Return (x, y) of the center of cell containing provided text 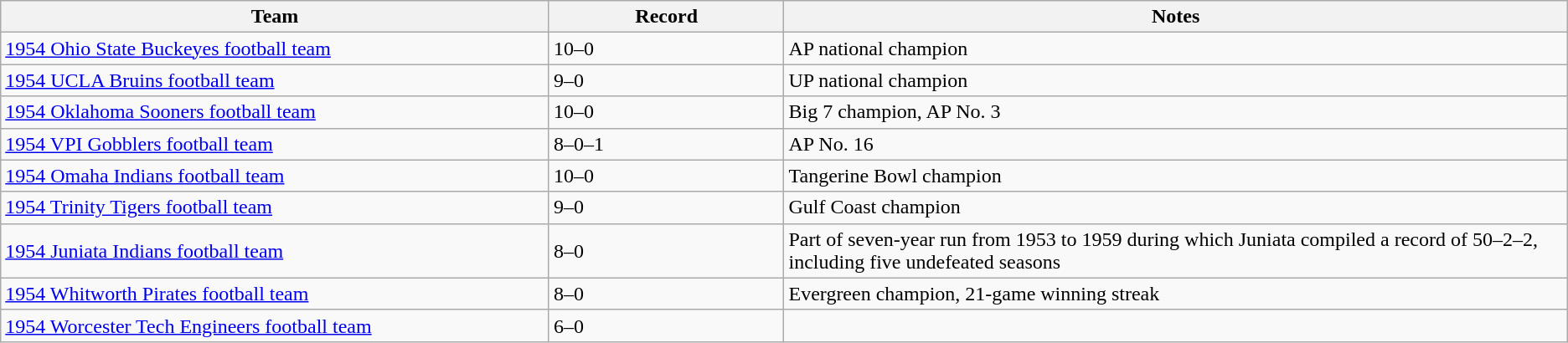
1954 Omaha Indians football team (275, 176)
1954 Whitworth Pirates football team (275, 294)
1954 Juniata Indians football team (275, 251)
Part of seven-year run from 1953 to 1959 during which Juniata compiled a record of 50–2–2, including five undefeated seasons (1176, 251)
1954 VPI Gobblers football team (275, 144)
Big 7 champion, AP No. 3 (1176, 112)
UP national champion (1176, 80)
1954 Worcester Tech Engineers football team (275, 325)
Notes (1176, 17)
1954 Trinity Tigers football team (275, 207)
AP No. 16 (1176, 144)
1954 UCLA Bruins football team (275, 80)
Record (667, 17)
6–0 (667, 325)
1954 Ohio State Buckeyes football team (275, 49)
Evergreen champion, 21-game winning streak (1176, 294)
Team (275, 17)
Tangerine Bowl champion (1176, 176)
AP national champion (1176, 49)
1954 Oklahoma Sooners football team (275, 112)
8–0–1 (667, 144)
Gulf Coast champion (1176, 207)
